Search for the cell housing the specified text and yield its [X, Y] center coordinate. 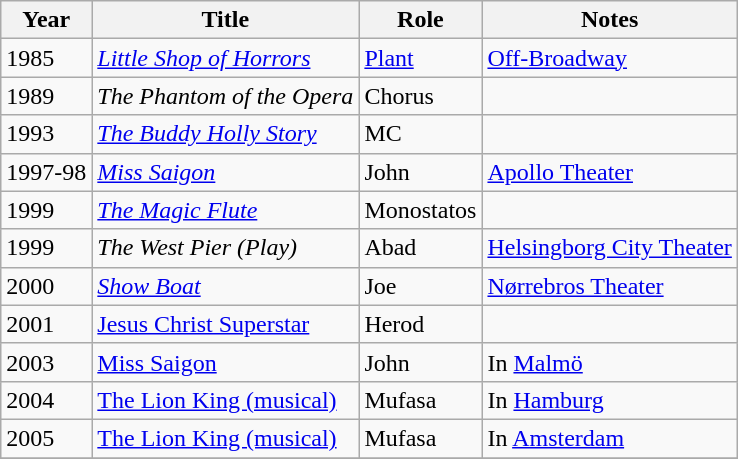
1989 [46, 96]
Helsingborg City Theater [610, 248]
In Malmö [610, 362]
1985 [46, 58]
Apollo Theater [610, 172]
Show Boat [226, 286]
Nørrebros Theater [610, 286]
Little Shop of Horrors [226, 58]
Year [46, 20]
The West Pier (Play) [226, 248]
Joe [420, 286]
Jesus Christ Superstar [226, 324]
Role [420, 20]
MC [420, 134]
In Hamburg [610, 400]
Chorus [420, 96]
Title [226, 20]
Plant [420, 58]
Herod [420, 324]
Abad [420, 248]
In Amsterdam [610, 438]
2000 [46, 286]
Monostatos [420, 210]
1993 [46, 134]
Off-Broadway [610, 58]
The Magic Flute [226, 210]
1997-98 [46, 172]
2001 [46, 324]
2004 [46, 400]
2003 [46, 362]
Notes [610, 20]
The Phantom of the Opera [226, 96]
2005 [46, 438]
The Buddy Holly Story [226, 134]
